Search for the cell housing the specified text and yield its (x, y) center coordinate. 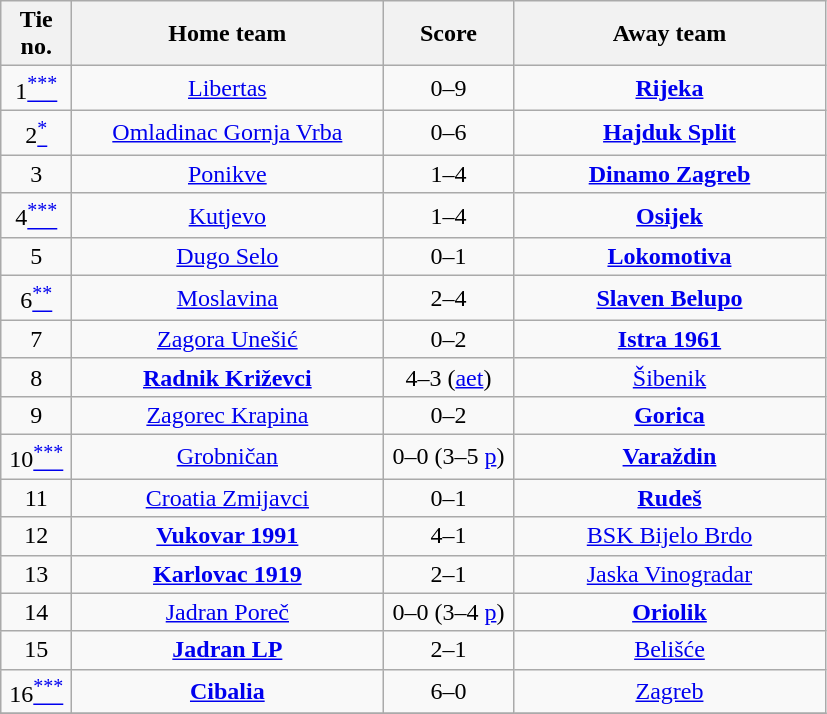
Zagreb (670, 692)
14 (36, 612)
Rudeš (670, 498)
8 (36, 377)
Away team (670, 34)
2–4 (448, 298)
Radnik Križevci (228, 377)
1*** (36, 88)
Croatia Zmijavci (228, 498)
10*** (36, 456)
Tie no. (36, 34)
Kutjevo (228, 216)
Libertas (228, 88)
Zagora Unešić (228, 339)
Belišće (670, 650)
Rijeka (670, 88)
Lokomotiva (670, 257)
Ponikve (228, 174)
Hajduk Split (670, 132)
Slaven Belupo (670, 298)
4*** (36, 216)
12 (36, 536)
Jadran Poreč (228, 612)
13 (36, 574)
11 (36, 498)
Grobničan (228, 456)
Zagorec Krapina (228, 415)
5 (36, 257)
Varaždin (670, 456)
9 (36, 415)
Šibenik (670, 377)
Score (448, 34)
15 (36, 650)
Gorica (670, 415)
4–1 (448, 536)
Dugo Selo (228, 257)
0–0 (3–4 p) (448, 612)
2* (36, 132)
16*** (36, 692)
7 (36, 339)
4–3 (aet) (448, 377)
Jadran LP (228, 650)
0–0 (3–5 p) (448, 456)
6–0 (448, 692)
Vukovar 1991 (228, 536)
Omladinac Gornja Vrba (228, 132)
3 (36, 174)
Dinamo Zagreb (670, 174)
Home team (228, 34)
Istra 1961 (670, 339)
Oriolik (670, 612)
Osijek (670, 216)
0–6 (448, 132)
Moslavina (228, 298)
Jaska Vinogradar (670, 574)
0–9 (448, 88)
Karlovac 1919 (228, 574)
Cibalia (228, 692)
BSK Bijelo Brdo (670, 536)
6** (36, 298)
